From the cell containing the given text, extract its center point as (X, Y) coordinate. 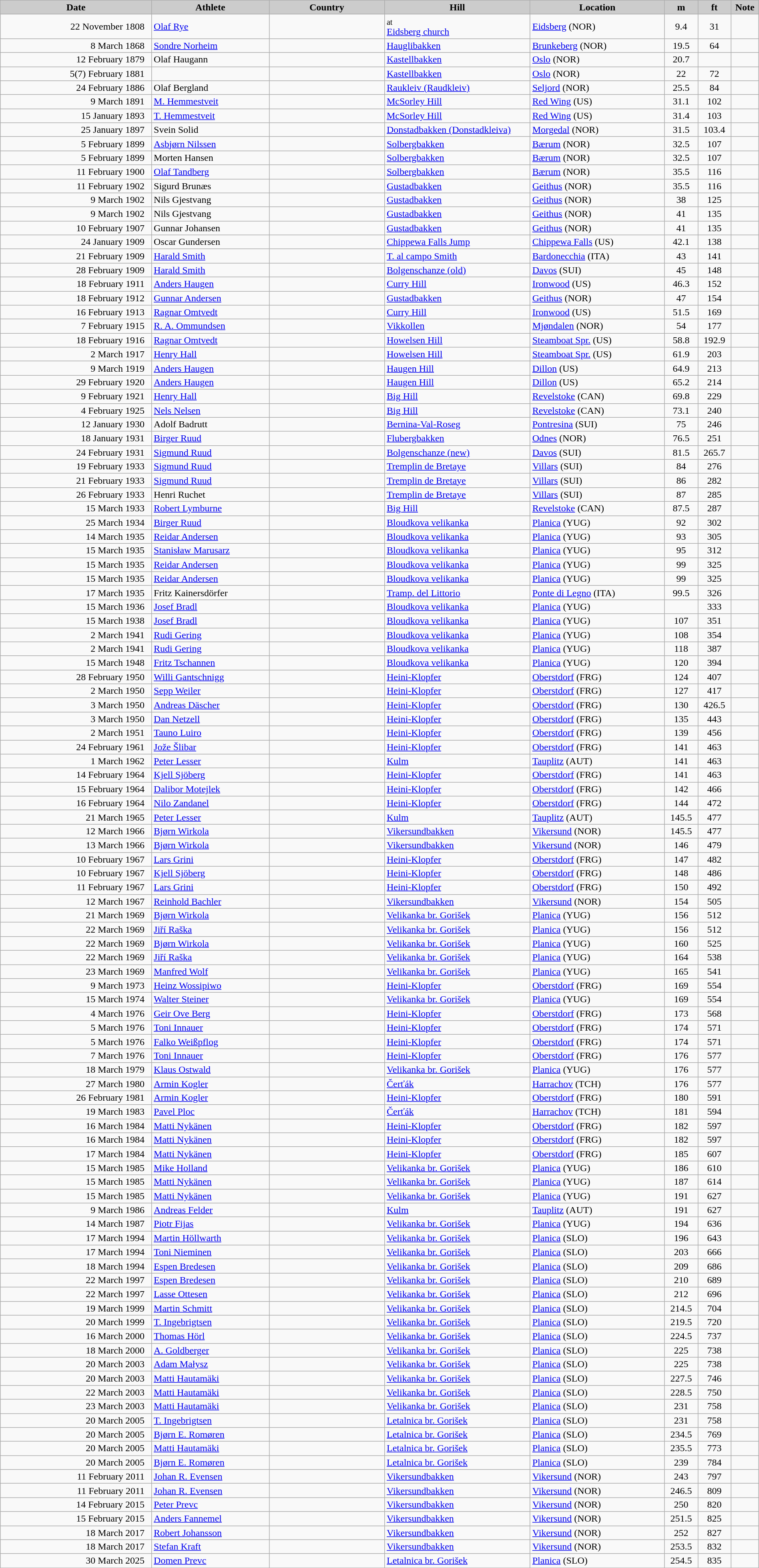
227.5 (681, 1378)
152 (714, 284)
Bolgenschanze (old) (457, 270)
25.5 (681, 88)
2 March 1917 (76, 354)
21 February 1909 (76, 256)
456 (714, 733)
23 March 1969 (76, 971)
atEidsberg church (457, 26)
118 (681, 649)
139 (681, 733)
29 February 1920 (76, 382)
160 (681, 943)
276 (714, 467)
Robert Johansson (211, 1532)
20 March 1999 (76, 1322)
21 February 1933 (76, 480)
224.5 (681, 1336)
Toni Nieminen (211, 1252)
4 March 1976 (76, 1014)
Willi Gantschnigg (211, 677)
92 (681, 523)
443 (714, 719)
Manfred Wolf (211, 971)
Nilo Zandanel (211, 803)
192.9 (714, 340)
19 February 1933 (76, 467)
Morgedal (NOR) (597, 130)
Asbjørn Nilssen (211, 144)
Dalibor Motejlek (211, 789)
Dan Netzell (211, 719)
704 (714, 1308)
636 (714, 1224)
492 (714, 887)
9 March 1973 (76, 986)
746 (714, 1378)
686 (714, 1266)
22 March 2003 (76, 1392)
Seljord (NOR) (597, 88)
Geir Ove Berg (211, 1014)
Vikkollen (457, 326)
466 (714, 789)
Peter Prevc (211, 1504)
214.5 (681, 1308)
209 (681, 1266)
Nels Nelsen (211, 411)
Martin Schmitt (211, 1308)
7 March 1976 (76, 1055)
173 (681, 1014)
127 (681, 691)
Bardonecchia (ITA) (597, 256)
Pavel Ploc (211, 1111)
252 (681, 1532)
285 (714, 495)
18 March 2000 (76, 1350)
Date (76, 7)
820 (714, 1504)
784 (714, 1463)
130 (681, 705)
797 (714, 1476)
Chippewa Falls Jump (457, 242)
103 (714, 116)
185 (681, 1154)
16 February 1964 (76, 803)
76.5 (681, 439)
Sondre Norheim (211, 46)
Hauglibakken (457, 46)
26 February 1933 (76, 495)
Lasse Ottesen (211, 1294)
194 (681, 1224)
Odnes (NOR) (597, 439)
214 (714, 382)
282 (714, 480)
407 (714, 677)
12 January 1930 (76, 424)
Tauno Luiro (211, 733)
15 February 1964 (76, 789)
Andreas Däscher (211, 705)
177 (714, 326)
Olaf Rye (211, 26)
246.5 (681, 1491)
18 February 1916 (76, 340)
11 February 1902 (76, 186)
24 February 1886 (76, 88)
73.1 (681, 411)
Heinz Wossipiwo (211, 986)
832 (714, 1547)
Stefan Kraft (211, 1547)
75 (681, 424)
591 (714, 1098)
486 (714, 873)
Bernina-Val-Roseg (457, 424)
9.4 (681, 26)
138 (714, 242)
19 March 1983 (76, 1111)
482 (714, 859)
Donstadbakken (Donstadkleiva) (457, 130)
7 February 1915 (76, 326)
46.3 (681, 284)
Martin Höllwarth (211, 1238)
246 (714, 424)
27 March 1980 (76, 1083)
15 March 1936 (76, 607)
17 March 1984 (76, 1154)
14 February 2015 (76, 1504)
64 (714, 46)
24 February 1961 (76, 747)
Raukleiv (Raudkleiv) (457, 88)
Hill (457, 7)
Svein Solid (211, 130)
22 (681, 74)
525 (714, 943)
240 (714, 411)
15 March 1948 (76, 663)
394 (714, 663)
387 (714, 649)
54 (681, 326)
31.4 (681, 116)
333 (714, 607)
M. Hemmestveit (211, 102)
354 (714, 635)
607 (714, 1154)
351 (714, 621)
8 March 1868 (76, 46)
Mike Holland (211, 1167)
773 (714, 1448)
9 March 1919 (76, 368)
2 March 1950 (76, 691)
181 (681, 1111)
250 (681, 1504)
1 March 1962 (76, 761)
81.5 (681, 452)
87 (681, 495)
4 February 1925 (76, 411)
472 (714, 803)
Adam Małysz (211, 1364)
11 February 1900 (76, 172)
Gunnar Johansen (211, 228)
696 (714, 1294)
86 (681, 480)
417 (714, 691)
234.5 (681, 1435)
Domen Prevc (211, 1560)
253.5 (681, 1547)
31.5 (681, 130)
Olaf Bergland (211, 88)
312 (714, 551)
213 (714, 368)
610 (714, 1167)
750 (714, 1392)
Country (327, 7)
666 (714, 1252)
16 February 1913 (76, 312)
14 February 1964 (76, 775)
Fritz Tschannen (211, 663)
12 March 1966 (76, 831)
326 (714, 593)
Walter Steiner (211, 999)
265.7 (714, 452)
219.5 (681, 1322)
64.9 (681, 368)
120 (681, 663)
61.9 (681, 354)
302 (714, 523)
305 (714, 537)
15 March 1974 (76, 999)
5(7) February 1881 (76, 74)
12 February 1879 (76, 59)
Klaus Ostwald (211, 1070)
16 March 2000 (76, 1336)
614 (714, 1182)
228.5 (681, 1392)
Olaf Haugann (211, 59)
42.1 (681, 242)
165 (681, 971)
180 (681, 1098)
18 February 1912 (76, 298)
229 (714, 396)
T. Hemmestveit (211, 116)
21 March 1969 (76, 915)
17 March 1935 (76, 593)
Athlete (211, 7)
147 (681, 859)
Anders Fannemel (211, 1519)
Adolf Badrutt (211, 424)
9 March 1891 (76, 102)
Falko Weißpflog (211, 1042)
Sepp Weiler (211, 691)
426.5 (714, 705)
Andreas Felder (211, 1210)
643 (714, 1238)
22 November 1808 (76, 26)
87.5 (681, 508)
18 February 1911 (76, 284)
45 (681, 270)
835 (714, 1560)
251.5 (681, 1519)
212 (681, 1294)
Jože Šlibar (211, 747)
A. Goldberger (211, 1350)
19 March 1999 (76, 1308)
51.5 (681, 312)
18 March 1994 (76, 1266)
15 January 1893 (76, 116)
47 (681, 298)
Henri Ruchet (211, 495)
Piotr Fijas (211, 1224)
31 (714, 26)
809 (714, 1491)
21 March 1965 (76, 817)
Olaf Tandberg (211, 172)
186 (681, 1167)
43 (681, 256)
95 (681, 551)
541 (714, 971)
Stanisław Marusarz (211, 551)
144 (681, 803)
18 March 1979 (76, 1070)
102 (714, 102)
Mjøndalen (NOR) (597, 326)
187 (681, 1182)
Robert Lymburne (211, 508)
568 (714, 1014)
28 February 1950 (76, 677)
19.5 (681, 46)
196 (681, 1238)
20.7 (681, 59)
28 February 1909 (76, 270)
Gunnar Andersen (211, 298)
24 January 1909 (76, 242)
150 (681, 887)
93 (681, 537)
Fritz Kainersdörfer (211, 593)
65.2 (681, 382)
9 March 1986 (76, 1210)
2 March 1951 (76, 733)
25 January 1897 (76, 130)
689 (714, 1280)
30 March 2025 (76, 1560)
18 January 1931 (76, 439)
Tramp. del Littorio (457, 593)
26 February 1981 (76, 1098)
58.8 (681, 340)
12 March 1967 (76, 901)
11 February 1967 (76, 887)
Bolgenschanze (new) (457, 452)
146 (681, 845)
479 (714, 845)
14 March 1935 (76, 537)
14 March 1987 (76, 1224)
99.5 (681, 593)
Pontresina (SUI) (597, 424)
9 February 1921 (76, 396)
124 (681, 677)
T. al campo Smith (457, 256)
Oscar Gundersen (211, 242)
164 (681, 957)
31.1 (681, 102)
25 March 1934 (76, 523)
Morten Hansen (211, 158)
287 (714, 508)
Note (745, 7)
Location (597, 7)
769 (714, 1435)
Sigurd Brunæs (211, 186)
R. A. Ommundsen (211, 326)
142 (681, 789)
538 (714, 957)
ft (714, 7)
254.5 (681, 1560)
Eidsberg (NOR) (597, 26)
108 (681, 635)
15 March 1933 (76, 508)
103.4 (714, 130)
13 March 1966 (76, 845)
m (681, 7)
Thomas Hörl (211, 1336)
594 (714, 1111)
38 (681, 200)
720 (714, 1322)
210 (681, 1280)
10 February 1907 (76, 228)
243 (681, 1476)
69.8 (681, 396)
24 February 1931 (76, 452)
Brunkeberg (NOR) (597, 46)
Chippewa Falls (US) (597, 242)
825 (714, 1519)
239 (681, 1463)
505 (714, 901)
Ponte di Legno (ITA) (597, 593)
125 (714, 200)
235.5 (681, 1448)
15 March 1938 (76, 621)
Flubergbakken (457, 439)
827 (714, 1532)
23 March 2003 (76, 1406)
15 February 2015 (76, 1519)
Reinhold Bachler (211, 901)
251 (714, 439)
72 (714, 74)
737 (714, 1336)
